Search for the cell housing the specified text and yield its (X, Y) center coordinate. 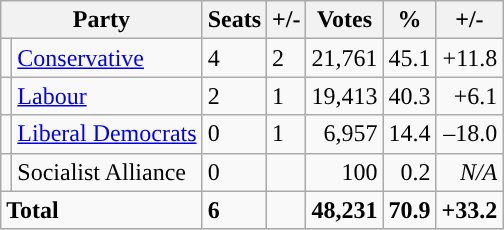
Socialist Alliance (107, 172)
+6.1 (470, 96)
Seats (234, 20)
Votes (344, 20)
45.1 (410, 58)
Total (102, 210)
19,413 (344, 96)
–18.0 (470, 134)
6 (234, 210)
40.3 (410, 96)
14.4 (410, 134)
0.2 (410, 172)
6,957 (344, 134)
100 (344, 172)
+11.8 (470, 58)
Conservative (107, 58)
% (410, 20)
+33.2 (470, 210)
Party (102, 20)
48,231 (344, 210)
4 (234, 58)
70.9 (410, 210)
Liberal Democrats (107, 134)
Labour (107, 96)
N/A (470, 172)
21,761 (344, 58)
